Capture the cell that displays the provided text and extract its (X, Y) central coordinate. 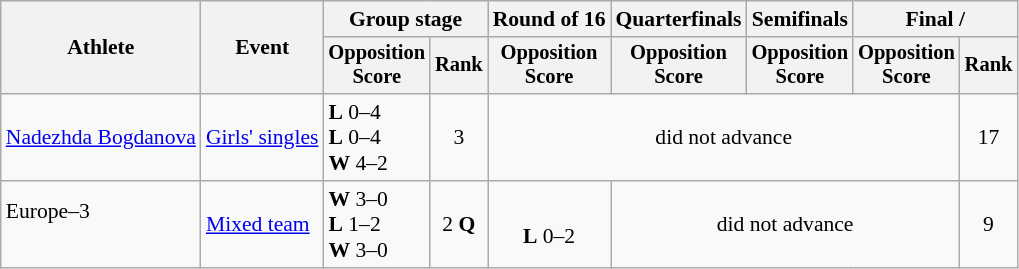
Group stage (405, 19)
Final / (935, 19)
Europe–3 (101, 224)
2 Q (459, 224)
L 0–4 L 0–4 W 4–2 (376, 138)
Mixed team (262, 224)
17 (989, 138)
Athlete (101, 48)
L 0–2 (550, 224)
W 3–0 L 1–2 W 3–0 (376, 224)
9 (989, 224)
Girls' singles (262, 138)
Semifinals (800, 19)
Event (262, 48)
Nadezhda Bogdanova (101, 138)
Quarterfinals (678, 19)
3 (459, 138)
Round of 16 (550, 19)
